Locate the cell with the specified text and output its [X, Y] center coordinate. 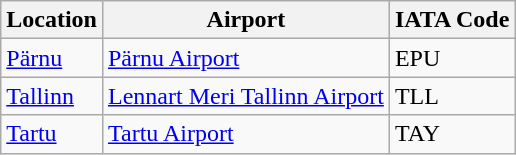
Lennart Meri Tallinn Airport [246, 96]
Location [52, 20]
Tallinn [52, 96]
Airport [246, 20]
EPU [452, 58]
Tartu Airport [246, 134]
TAY [452, 134]
TLL [452, 96]
Tartu [52, 134]
IATA Code [452, 20]
Pärnu Airport [246, 58]
Pärnu [52, 58]
